Return [x, y] of the center of cell containing provided text 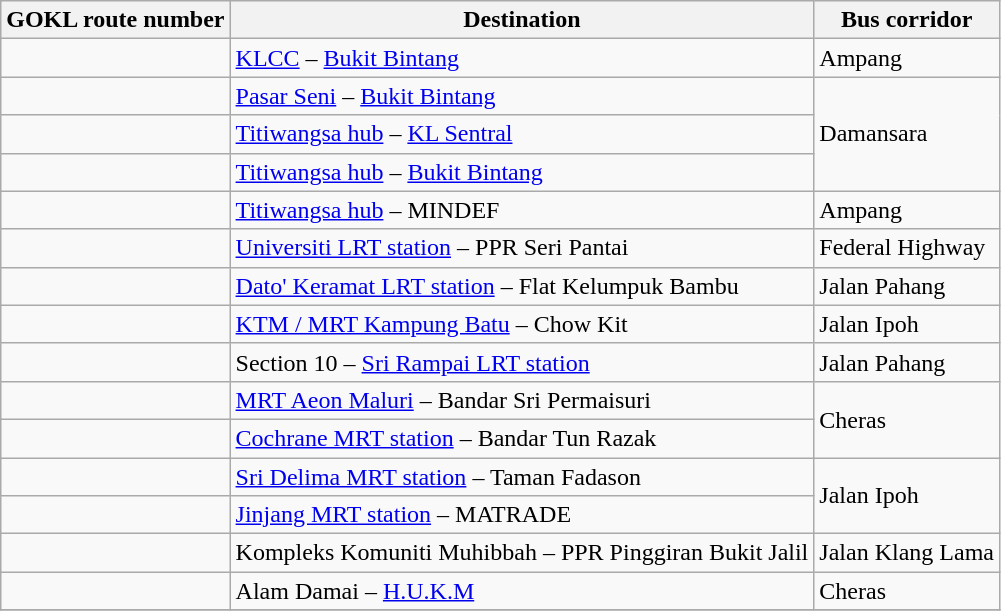
Damansara [907, 134]
Pasar Seni – Bukit Bintang [522, 96]
Federal Highway [907, 248]
Sri Delima MRT station – Taman Fadason [522, 477]
Kompleks Komuniti Muhibbah – PPR Pinggiran Bukit Jalil [522, 553]
Section 10 – Sri Rampai LRT station [522, 362]
GOKL route number [116, 20]
Cochrane MRT station – Bandar Tun Razak [522, 438]
Bus corridor [907, 20]
Jalan Klang Lama [907, 553]
KTM / MRT Kampung Batu – Chow Kit [522, 324]
MRT Aeon Maluri – Bandar Sri Permaisuri [522, 400]
KLCC – Bukit Bintang [522, 58]
Dato' Keramat LRT station – Flat Kelumpuk Bambu [522, 286]
Destination [522, 20]
Titiwangsa hub – MINDEF [522, 210]
Jinjang MRT station – MATRADE [522, 515]
Universiti LRT station – PPR Seri Pantai [522, 248]
Titiwangsa hub – KL Sentral [522, 134]
Titiwangsa hub – Bukit Bintang [522, 172]
Alam Damai – H.U.K.M [522, 591]
